Output the (X, Y) coordinate of the center of the cell containing the given text.  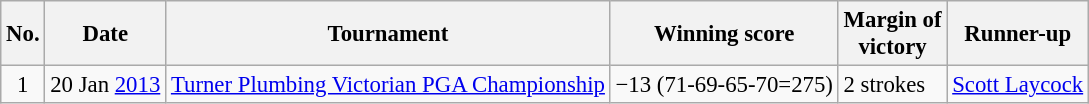
−13 (71-69-65-70=275) (724, 85)
No. (23, 34)
Runner-up (1018, 34)
20 Jan 2013 (106, 85)
Margin ofvictory (892, 34)
Date (106, 34)
2 strokes (892, 85)
Tournament (388, 34)
Turner Plumbing Victorian PGA Championship (388, 85)
Scott Laycock (1018, 85)
Winning score (724, 34)
1 (23, 85)
